Return the [X, Y] coordinate for the center point of the cell that contains the specified text.  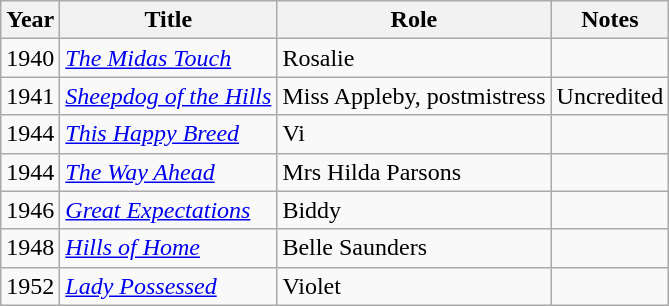
The Way Ahead [168, 172]
Biddy [414, 210]
1952 [30, 286]
Rosalie [414, 58]
Miss Appleby, postmistress [414, 96]
Lady Possessed [168, 286]
1948 [30, 248]
Sheepdog of the Hills [168, 96]
Year [30, 20]
Violet [414, 286]
Great Expectations [168, 210]
Role [414, 20]
Vi [414, 134]
Uncredited [610, 96]
Title [168, 20]
The Midas Touch [168, 58]
Hills of Home [168, 248]
Notes [610, 20]
1946 [30, 210]
1941 [30, 96]
Belle Saunders [414, 248]
This Happy Breed [168, 134]
1940 [30, 58]
Mrs Hilda Parsons [414, 172]
